Pinpoint the cell where the given text exists, returning its (X, Y) midpoint coordinate. 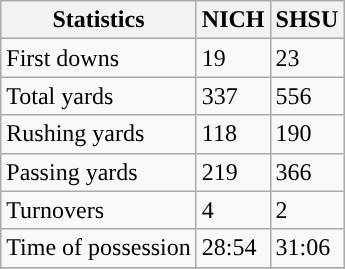
337 (233, 96)
Turnovers (99, 210)
118 (233, 134)
31:06 (307, 248)
Rushing yards (99, 134)
NICH (233, 20)
4 (233, 210)
28:54 (233, 248)
556 (307, 96)
Statistics (99, 20)
190 (307, 134)
2 (307, 210)
23 (307, 58)
Total yards (99, 96)
219 (233, 172)
Time of possession (99, 248)
19 (233, 58)
First downs (99, 58)
366 (307, 172)
SHSU (307, 20)
Passing yards (99, 172)
